Output the (x, y) coordinate of the center of the cell containing the given text.  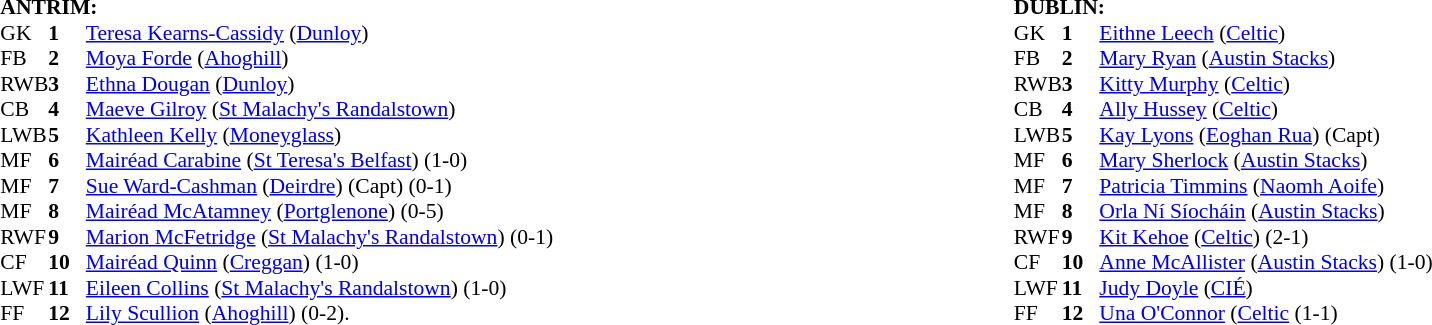
Ally Hussey (Celtic) (1266, 109)
Mairéad Quinn (Creggan) (1-0) (320, 263)
Patricia Timmins (Naomh Aoife) (1266, 186)
Mairéad Carabine (St Teresa's Belfast) (1-0) (320, 161)
Moya Forde (Ahoghill) (320, 59)
Judy Doyle (CIÉ) (1266, 288)
Marion McFetridge (St Malachy's Randalstown) (0-1) (320, 237)
Eithne Leech (Celtic) (1266, 33)
Anne McAllister (Austin Stacks) (1-0) (1266, 263)
Maeve Gilroy (St Malachy's Randalstown) (320, 109)
Mairéad McAtamney (Portglenone) (0-5) (320, 211)
Sue Ward-Cashman (Deirdre) (Capt) (0-1) (320, 186)
Kathleen Kelly (Moneyglass) (320, 135)
Ethna Dougan (Dunloy) (320, 84)
Eileen Collins (St Malachy's Randalstown) (1-0) (320, 288)
Mary Ryan (Austin Stacks) (1266, 59)
Kitty Murphy (Celtic) (1266, 84)
Orla Ní Síocháin (Austin Stacks) (1266, 211)
Teresa Kearns-Cassidy (Dunloy) (320, 33)
Mary Sherlock (Austin Stacks) (1266, 161)
Kay Lyons (Eoghan Rua) (Capt) (1266, 135)
Kit Kehoe (Celtic) (2-1) (1266, 237)
